Pinpoint the cell where the given text exists, returning its [x, y] midpoint coordinate. 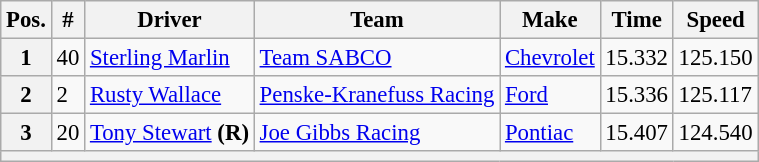
Tony Stewart (R) [170, 133]
Sterling Marlin [170, 58]
125.150 [716, 58]
Pos. [26, 20]
Team SABCO [376, 58]
Penske-Kranefuss Racing [376, 95]
Time [636, 20]
Pontiac [550, 133]
Driver [170, 20]
Joe Gibbs Racing [376, 133]
Rusty Wallace [170, 95]
125.117 [716, 95]
40 [68, 58]
124.540 [716, 133]
Ford [550, 95]
3 [26, 133]
15.407 [636, 133]
Chevrolet [550, 58]
Team [376, 20]
15.336 [636, 95]
15.332 [636, 58]
# [68, 20]
Make [550, 20]
20 [68, 133]
Speed [716, 20]
1 [26, 58]
